Capture the cell that displays the provided text and extract its (X, Y) central coordinate. 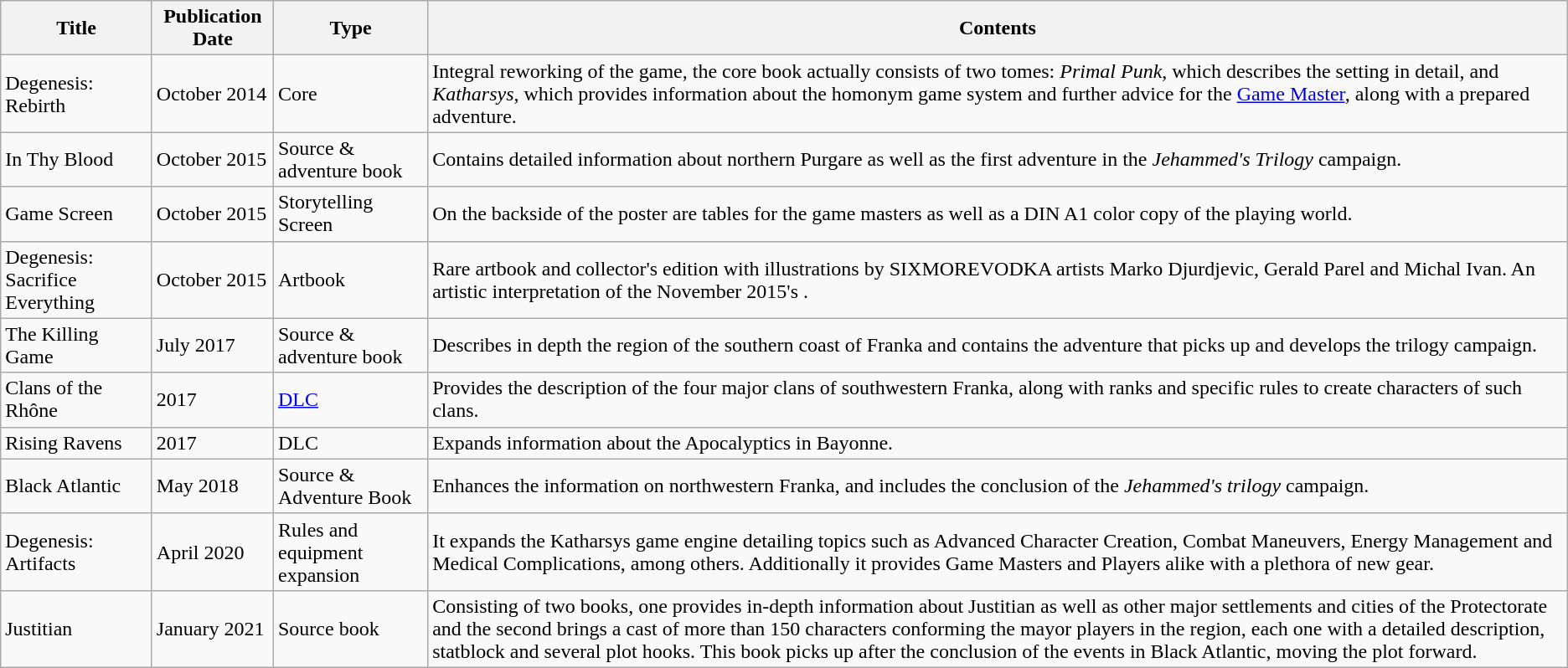
Type (350, 28)
October 2014 (213, 94)
Contents (998, 28)
Degenesis: Artifacts (77, 552)
The Killing Game (77, 345)
Artbook (350, 280)
April 2020 (213, 552)
Contains detailed information about northern Purgare as well as the first adventure in the Jehammed's Trilogy campaign. (998, 159)
Rising Ravens (77, 443)
Enhances the information on northwestern Franka, and includes the conclusion of the Jehammed's trilogy campaign. (998, 486)
Source book (350, 629)
Storytelling Screen (350, 214)
Source & Adventure Book (350, 486)
May 2018 (213, 486)
Rules and equipment expansion (350, 552)
Expands information about the Apocalyptics in Bayonne. (998, 443)
January 2021 (213, 629)
On the backside of the poster are tables for the game masters as well as a DIN A1 color copy of the playing world. (998, 214)
Degenesis: Sacrifice Everything (77, 280)
Degenesis: Rebirth (77, 94)
Publication Date (213, 28)
Justitian (77, 629)
July 2017 (213, 345)
Black Atlantic (77, 486)
Title (77, 28)
Provides the description of the four major clans of southwestern Franka, along with ranks and specific rules to create characters of such clans. (998, 400)
Core (350, 94)
In Thy Blood (77, 159)
Game Screen (77, 214)
Describes in depth the region of the southern coast of Franka and contains the adventure that picks up and develops the trilogy campaign. (998, 345)
Clans of the Rhône (77, 400)
